Provide the [x, y] coordinate of the cell's center where the given text is located.  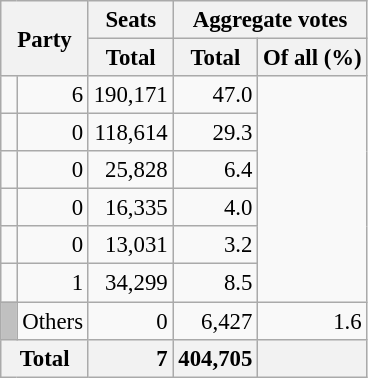
1.6 [312, 321]
6,427 [216, 321]
6.4 [216, 170]
25,828 [130, 170]
16,335 [130, 208]
Seats [130, 20]
190,171 [130, 95]
47.0 [216, 95]
8.5 [216, 283]
Party [45, 38]
118,614 [130, 133]
3.2 [216, 245]
7 [130, 358]
Of all (%) [312, 58]
Others [52, 321]
1 [52, 283]
34,299 [130, 283]
Aggregate votes [270, 20]
6 [52, 95]
404,705 [216, 358]
4.0 [216, 208]
29.3 [216, 133]
13,031 [130, 245]
